Detect which cell encompasses the target text, then output its [x, y] center coordinate. 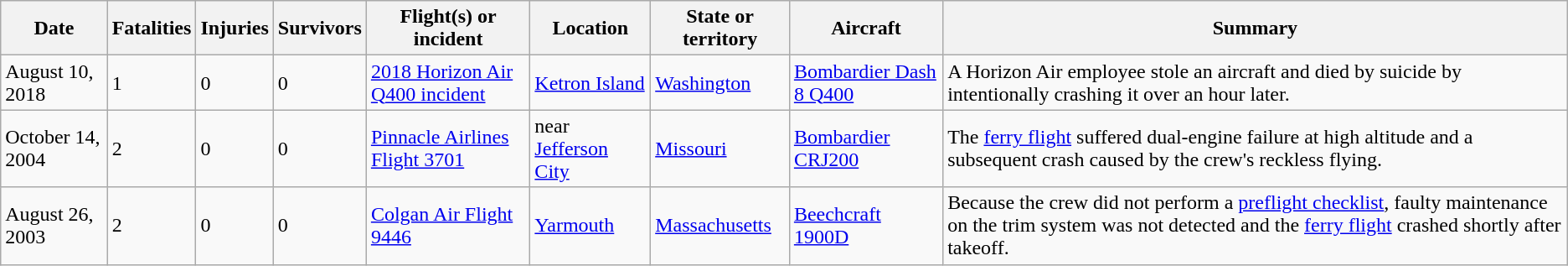
Ketron Island [591, 82]
2018 Horizon Air Q400 incident [447, 82]
Aircraft [866, 29]
State or territory [720, 29]
Survivors [320, 29]
near Jefferson City [591, 149]
August 26, 2003 [54, 226]
October 14, 2004 [54, 149]
Beechcraft 1900D [866, 226]
Flight(s) or incident [447, 29]
Colgan Air Flight 9446 [447, 226]
The ferry flight suffered dual-engine failure at high altitude and a subsequent crash caused by the crew's reckless flying. [1256, 149]
A Horizon Air employee stole an aircraft and died by suicide by intentionally crashing it over an hour later. [1256, 82]
Bombardier Dash 8 Q400 [866, 82]
Yarmouth [591, 226]
Location [591, 29]
Massachusetts [720, 226]
Washington [720, 82]
Pinnacle Airlines Flight 3701 [447, 149]
August 10, 2018 [54, 82]
Bombardier CRJ200 [866, 149]
Date [54, 29]
Injuries [235, 29]
Summary [1256, 29]
Missouri [720, 149]
Fatalities [152, 29]
1 [152, 82]
